Extract the (X, Y) coordinate from the center of the cell holding the provided text.  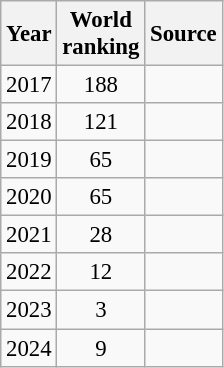
Worldranking (101, 34)
188 (101, 85)
2021 (29, 235)
2023 (29, 310)
9 (101, 348)
121 (101, 122)
Year (29, 34)
3 (101, 310)
2022 (29, 273)
2024 (29, 348)
Source (184, 34)
2019 (29, 160)
12 (101, 273)
28 (101, 235)
2018 (29, 122)
2020 (29, 197)
2017 (29, 85)
